Extract the [X, Y] coordinate from the center of the cell holding the provided text.  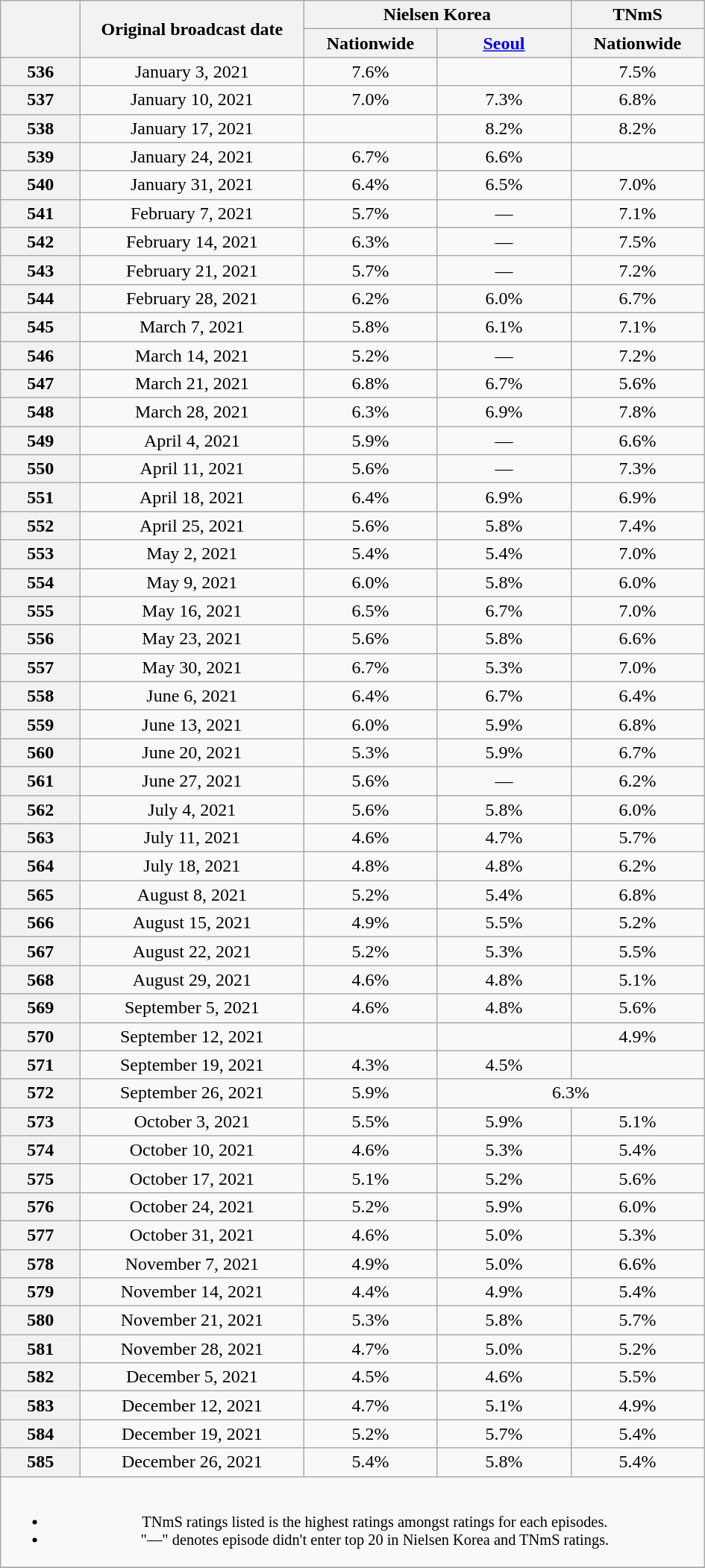
583 [40, 1405]
Original broadcast date [192, 29]
October 24, 2021 [192, 1206]
October 3, 2021 [192, 1121]
552 [40, 526]
565 [40, 895]
549 [40, 441]
March 28, 2021 [192, 412]
536 [40, 72]
7.8% [637, 412]
October 17, 2021 [192, 1178]
564 [40, 866]
July 18, 2021 [192, 866]
559 [40, 724]
555 [40, 611]
582 [40, 1377]
October 31, 2021 [192, 1235]
TNmS [637, 15]
585 [40, 1462]
563 [40, 838]
August 29, 2021 [192, 980]
April 4, 2021 [192, 441]
581 [40, 1349]
April 11, 2021 [192, 469]
553 [40, 554]
August 15, 2021 [192, 923]
575 [40, 1178]
7.4% [637, 526]
January 31, 2021 [192, 185]
569 [40, 1008]
542 [40, 242]
July 4, 2021 [192, 809]
May 9, 2021 [192, 582]
545 [40, 327]
June 20, 2021 [192, 752]
576 [40, 1206]
580 [40, 1320]
554 [40, 582]
551 [40, 497]
579 [40, 1292]
572 [40, 1093]
571 [40, 1065]
September 12, 2021 [192, 1036]
December 19, 2021 [192, 1434]
November 21, 2021 [192, 1320]
560 [40, 752]
May 23, 2021 [192, 639]
548 [40, 412]
July 11, 2021 [192, 838]
December 26, 2021 [192, 1462]
December 12, 2021 [192, 1405]
June 6, 2021 [192, 696]
556 [40, 639]
562 [40, 809]
541 [40, 213]
January 24, 2021 [192, 157]
February 14, 2021 [192, 242]
584 [40, 1434]
547 [40, 384]
November 28, 2021 [192, 1349]
January 3, 2021 [192, 72]
570 [40, 1036]
574 [40, 1150]
May 30, 2021 [192, 667]
March 21, 2021 [192, 384]
November 14, 2021 [192, 1292]
February 7, 2021 [192, 213]
Nielsen Korea [437, 15]
September 5, 2021 [192, 1008]
573 [40, 1121]
4.3% [370, 1065]
February 28, 2021 [192, 298]
January 10, 2021 [192, 100]
544 [40, 298]
June 13, 2021 [192, 724]
August 22, 2021 [192, 951]
7.6% [370, 72]
January 17, 2021 [192, 128]
4.4% [370, 1292]
March 14, 2021 [192, 356]
538 [40, 128]
April 18, 2021 [192, 497]
September 26, 2021 [192, 1093]
566 [40, 923]
October 10, 2021 [192, 1150]
539 [40, 157]
550 [40, 469]
546 [40, 356]
568 [40, 980]
March 7, 2021 [192, 327]
May 2, 2021 [192, 554]
537 [40, 100]
Seoul [504, 43]
557 [40, 667]
567 [40, 951]
December 5, 2021 [192, 1377]
June 27, 2021 [192, 781]
September 19, 2021 [192, 1065]
6.1% [504, 327]
May 16, 2021 [192, 611]
April 25, 2021 [192, 526]
540 [40, 185]
August 8, 2021 [192, 895]
February 21, 2021 [192, 270]
578 [40, 1264]
November 7, 2021 [192, 1264]
543 [40, 270]
561 [40, 781]
558 [40, 696]
577 [40, 1235]
